Search for the cell housing the specified text and yield its (X, Y) center coordinate. 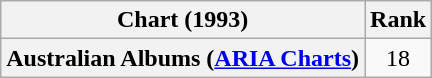
18 (398, 58)
Rank (398, 20)
Chart (1993) (183, 20)
Australian Albums (ARIA Charts) (183, 58)
